Return (x, y) of the center of cell containing provided text 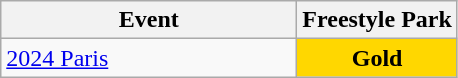
2024 Paris (149, 58)
Freestyle Park (378, 20)
Event (149, 20)
Gold (378, 58)
